Provide the (X, Y) coordinate of the cell's center where the given text is located.  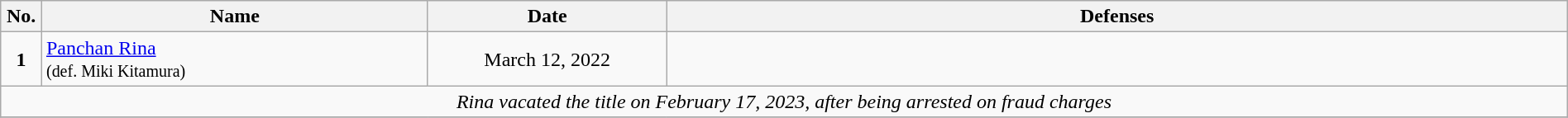
Defenses (1116, 17)
Name (235, 17)
1 (22, 59)
Rina vacated the title on February 17, 2023, after being arrested on fraud charges (784, 101)
Date (547, 17)
Panchan Rina (def. Miki Kitamura) (235, 59)
March 12, 2022 (547, 59)
No. (22, 17)
